Provide the [X, Y] coordinate of the cell's center where the given text is located.  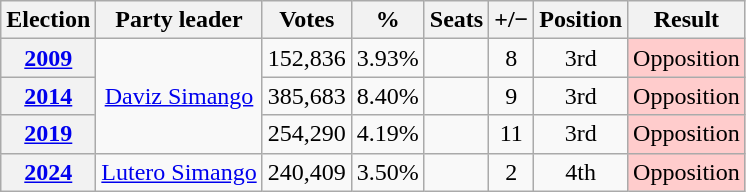
3.50% [388, 172]
2024 [48, 172]
152,836 [306, 58]
Position [581, 20]
2009 [48, 58]
Election [48, 20]
2019 [48, 134]
385,683 [306, 96]
8 [512, 58]
8.40% [388, 96]
2 [512, 172]
Lutero Simango [179, 172]
% [388, 20]
Party leader [179, 20]
240,409 [306, 172]
Result [687, 20]
+/− [512, 20]
Daviz Simango [179, 96]
2014 [48, 96]
4.19% [388, 134]
3.93% [388, 58]
Seats [456, 20]
9 [512, 96]
4th [581, 172]
Votes [306, 20]
11 [512, 134]
254,290 [306, 134]
